Find where the given text appears and provide that cell's center as [x, y] coordinate. 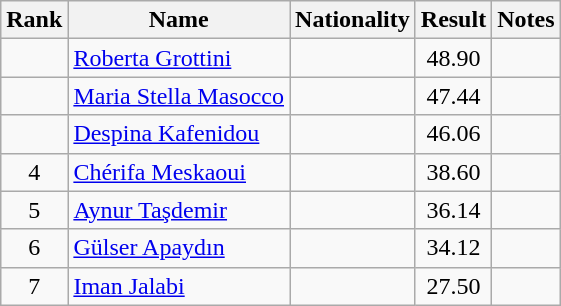
Notes [526, 20]
Nationality [353, 20]
Iman Jalabi [179, 286]
Maria Stella Masocco [179, 96]
4 [34, 172]
47.44 [453, 96]
46.06 [453, 134]
36.14 [453, 210]
5 [34, 210]
6 [34, 248]
Rank [34, 20]
27.50 [453, 286]
Gülser Apaydın [179, 248]
34.12 [453, 248]
Roberta Grottini [179, 58]
7 [34, 286]
Aynur Taşdemir [179, 210]
Name [179, 20]
Result [453, 20]
38.60 [453, 172]
Despina Kafenidou [179, 134]
Chérifa Meskaoui [179, 172]
48.90 [453, 58]
